From the cell containing the given text, extract its center point as [X, Y] coordinate. 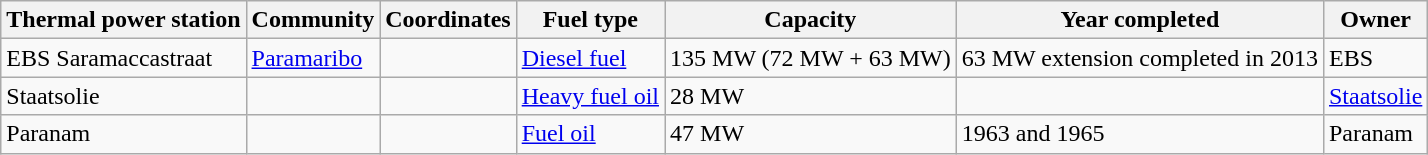
Capacity [811, 20]
Coordinates [448, 20]
135 MW (72 MW + 63 MW) [811, 58]
Heavy fuel oil [590, 96]
Fuel oil [590, 134]
EBS Saramaccastraat [124, 58]
Thermal power station [124, 20]
EBS [1375, 58]
Diesel fuel [590, 58]
Paramaribo [313, 58]
47 MW [811, 134]
Year completed [1140, 20]
28 MW [811, 96]
63 MW extension completed in 2013 [1140, 58]
Owner [1375, 20]
Fuel type [590, 20]
Community [313, 20]
1963 and 1965 [1140, 134]
